Return the [X, Y] coordinate for the center point of the cell that contains the specified text.  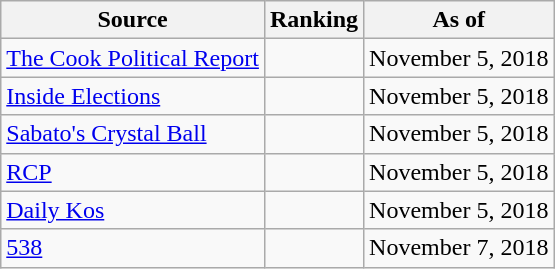
November 7, 2018 [459, 248]
Daily Kos [133, 210]
Sabato's Crystal Ball [133, 134]
The Cook Political Report [133, 58]
Ranking [314, 20]
Source [133, 20]
RCP [133, 172]
As of [459, 20]
538 [133, 248]
Inside Elections [133, 96]
